Output the [x, y] coordinate of the center of the cell containing the given text.  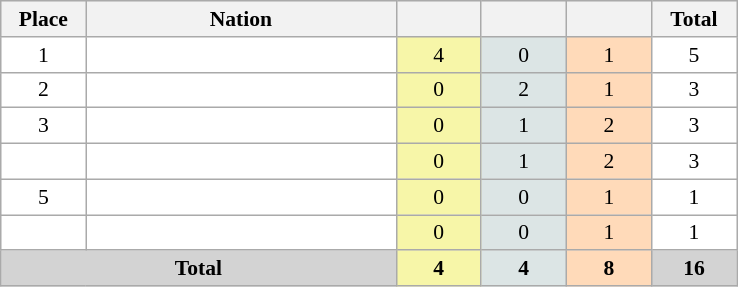
16 [694, 269]
Place [44, 19]
8 [608, 269]
Nation [241, 19]
